Output the [x, y] coordinate of the center of the cell containing the given text.  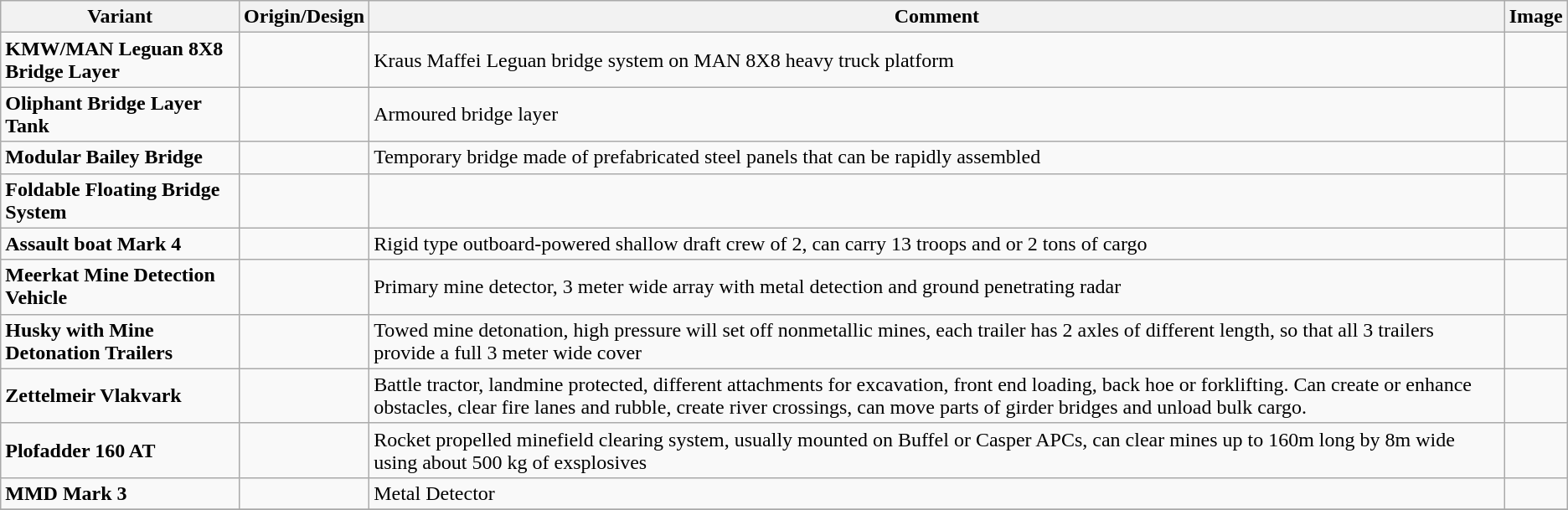
Oliphant Bridge Layer Tank [121, 114]
Temporary bridge made of prefabricated steel panels that can be rapidly assembled [937, 157]
Meerkat Mine Detection Vehicle [121, 286]
Origin/Design [305, 17]
Rigid type outboard-powered shallow draft crew of 2, can carry 13 troops and or 2 tons of cargo [937, 244]
Primary mine detector, 3 meter wide array with metal detection and ground penetrating radar [937, 286]
Image [1536, 17]
Comment [937, 17]
Plofadder 160 AT [121, 451]
Husky with Mine Detonation Trailers [121, 342]
Assault boat Mark 4 [121, 244]
Kraus Maffei Leguan bridge system on MAN 8X8 heavy truck platform [937, 60]
Zettelmeir Vlakvark [121, 395]
MMD Mark 3 [121, 493]
Foldable Floating Bridge System [121, 201]
Armoured bridge layer [937, 114]
KMW/MAN Leguan 8X8 Bridge Layer [121, 60]
Modular Bailey Bridge [121, 157]
Variant [121, 17]
Metal Detector [937, 493]
